For the text-containing cell, return its midpoint in (x, y) coordinate format. 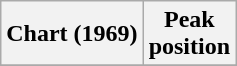
Chart (1969) (72, 34)
Peakposition (189, 34)
